Return (x, y) of the center of cell containing provided text 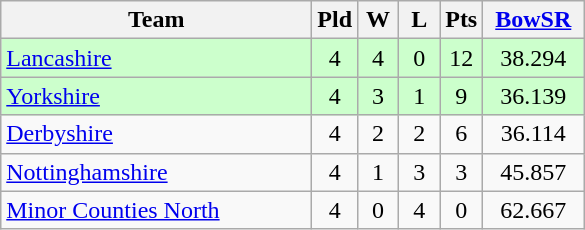
38.294 (534, 58)
Pld (335, 20)
36.139 (534, 96)
BowSR (534, 20)
Team (156, 20)
L (420, 20)
9 (462, 96)
Yorkshire (156, 96)
W (378, 20)
Nottinghamshire (156, 172)
Minor Counties North (156, 210)
6 (462, 134)
36.114 (534, 134)
12 (462, 58)
Pts (462, 20)
Derbyshire (156, 134)
62.667 (534, 210)
Lancashire (156, 58)
45.857 (534, 172)
